Determine the (X, Y) coordinate at the center of the cell enclosing the given text.  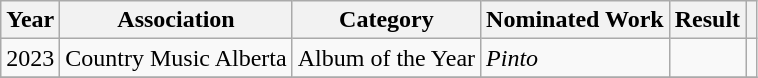
Association (176, 20)
Year (30, 20)
Category (386, 20)
Album of the Year (386, 58)
2023 (30, 58)
Result (707, 20)
Country Music Alberta (176, 58)
Pinto (576, 58)
Nominated Work (576, 20)
